Return (X, Y) of the center of cell containing provided text 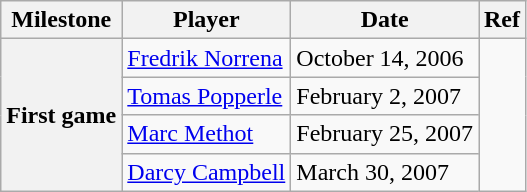
Date (385, 20)
October 14, 2006 (385, 58)
Marc Methot (206, 134)
Ref (502, 20)
Fredrik Norrena (206, 58)
February 2, 2007 (385, 96)
First game (62, 115)
February 25, 2007 (385, 134)
Milestone (62, 20)
March 30, 2007 (385, 172)
Player (206, 20)
Tomas Popperle (206, 96)
Darcy Campbell (206, 172)
